Determine the (X, Y) coordinate at the center of the cell enclosing the given text.  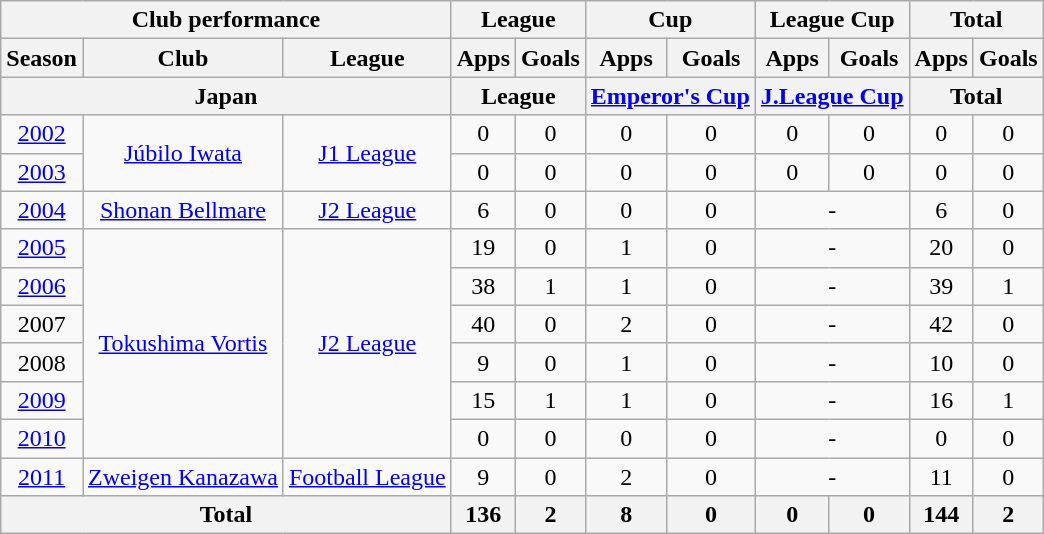
Cup (670, 20)
J.League Cup (832, 96)
19 (483, 248)
J1 League (367, 153)
2006 (42, 286)
2007 (42, 324)
2011 (42, 477)
8 (626, 515)
10 (941, 362)
39 (941, 286)
136 (483, 515)
2009 (42, 400)
15 (483, 400)
Zweigen Kanazawa (182, 477)
League Cup (832, 20)
38 (483, 286)
Júbilo Iwata (182, 153)
20 (941, 248)
2004 (42, 210)
Club performance (226, 20)
Club (182, 58)
40 (483, 324)
Football League (367, 477)
16 (941, 400)
Shonan Bellmare (182, 210)
Season (42, 58)
2005 (42, 248)
11 (941, 477)
42 (941, 324)
Japan (226, 96)
2002 (42, 134)
2010 (42, 438)
2008 (42, 362)
2003 (42, 172)
Tokushima Vortis (182, 343)
144 (941, 515)
Emperor's Cup (670, 96)
